Output the (x, y) coordinate of the center of the cell containing the given text.  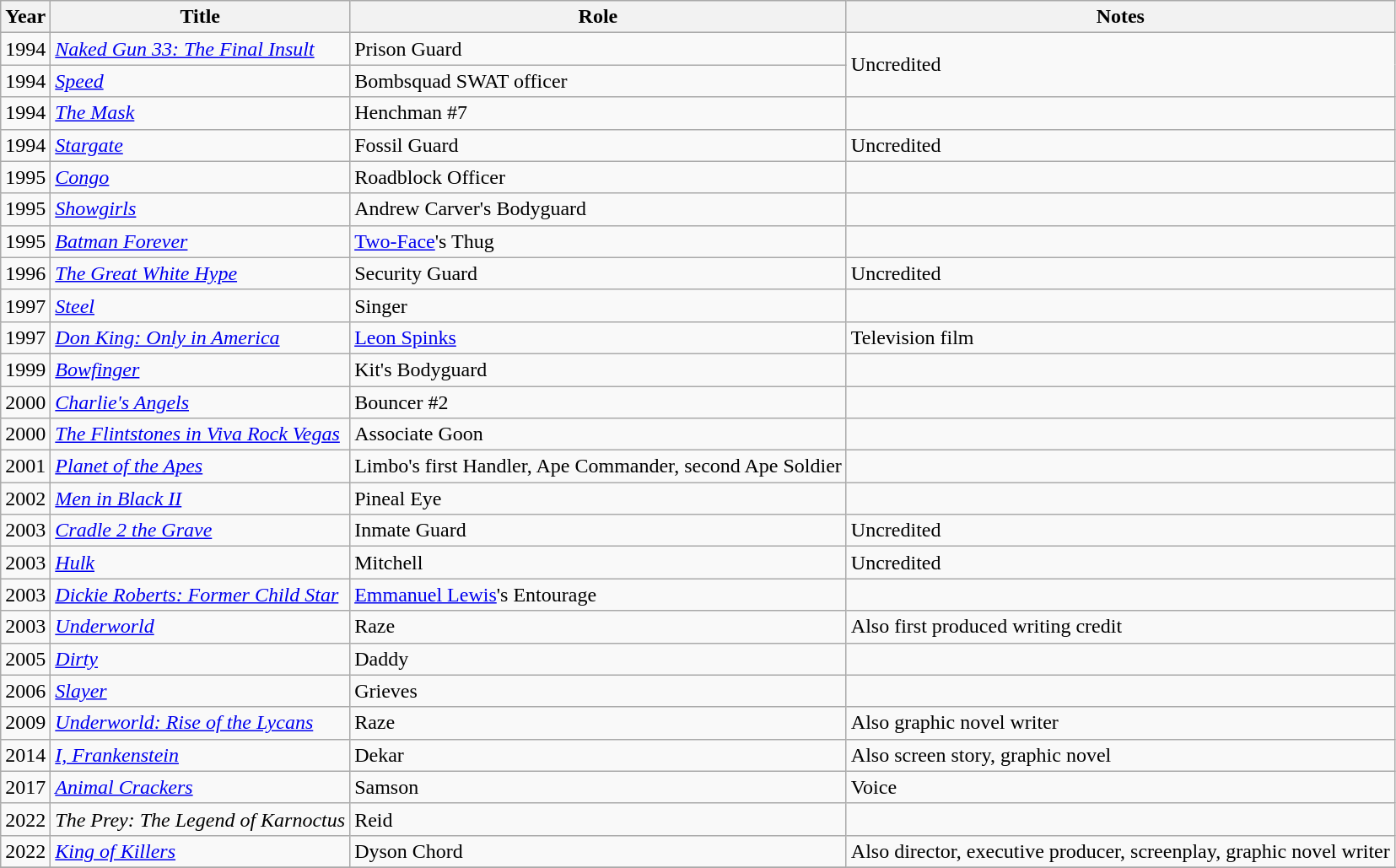
I, Frankenstein (201, 755)
Congo (201, 177)
Don King: Only in America (201, 337)
Associate Goon (599, 434)
Slayer (201, 691)
Also first produced writing credit (1120, 627)
Also director, executive producer, screenplay, graphic novel writer (1120, 851)
2002 (25, 499)
Daddy (599, 659)
Pineal Eye (599, 499)
Voice (1120, 787)
Reid (599, 819)
Steel (201, 305)
Bombsquad SWAT officer (599, 81)
Title (201, 17)
Singer (599, 305)
Underworld (201, 627)
2014 (25, 755)
2005 (25, 659)
Hulk (201, 563)
Naked Gun 33: The Final Insult (201, 49)
Bowfinger (201, 369)
Dirty (201, 659)
2009 (25, 723)
Inmate Guard (599, 531)
Dekar (599, 755)
Stargate (201, 145)
Also screen story, graphic novel (1120, 755)
Fossil Guard (599, 145)
Underworld: Rise of the Lycans (201, 723)
2001 (25, 466)
Animal Crackers (201, 787)
Grieves (599, 691)
Samson (599, 787)
Bouncer #2 (599, 402)
Dyson Chord (599, 851)
Prison Guard (599, 49)
King of Killers (201, 851)
Planet of the Apes (201, 466)
Kit's Bodyguard (599, 369)
Also graphic novel writer (1120, 723)
The Mask (201, 113)
Notes (1120, 17)
The Flintstones in Viva Rock Vegas (201, 434)
The Great White Hype (201, 273)
1996 (25, 273)
The Prey: The Legend of Karnoctus (201, 819)
Charlie's Angels (201, 402)
Showgirls (201, 209)
Television film (1120, 337)
Mitchell (599, 563)
Cradle 2 the Grave (201, 531)
Leon Spinks (599, 337)
Speed (201, 81)
Role (599, 17)
2017 (25, 787)
Year (25, 17)
Two-Face's Thug (599, 241)
Batman Forever (201, 241)
Roadblock Officer (599, 177)
Emmanuel Lewis's Entourage (599, 595)
Dickie Roberts: Former Child Star (201, 595)
Limbo's first Handler, Ape Commander, second Ape Soldier (599, 466)
2006 (25, 691)
Andrew Carver's Bodyguard (599, 209)
Men in Black II (201, 499)
Security Guard (599, 273)
1999 (25, 369)
Henchman #7 (599, 113)
